Identify which cell holds the provided text, then report its [X, Y] central coordinate. 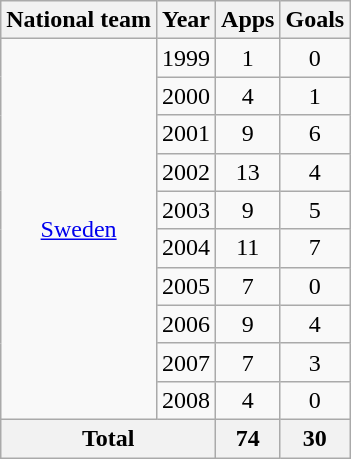
2008 [186, 400]
Sweden [79, 230]
5 [315, 210]
1999 [186, 58]
11 [248, 248]
2007 [186, 362]
2005 [186, 286]
3 [315, 362]
Total [108, 438]
13 [248, 172]
Apps [248, 20]
2004 [186, 248]
30 [315, 438]
74 [248, 438]
2003 [186, 210]
Year [186, 20]
2000 [186, 96]
2002 [186, 172]
National team [79, 20]
Goals [315, 20]
6 [315, 134]
2001 [186, 134]
2006 [186, 324]
